Search for the cell housing the specified text and yield its [x, y] center coordinate. 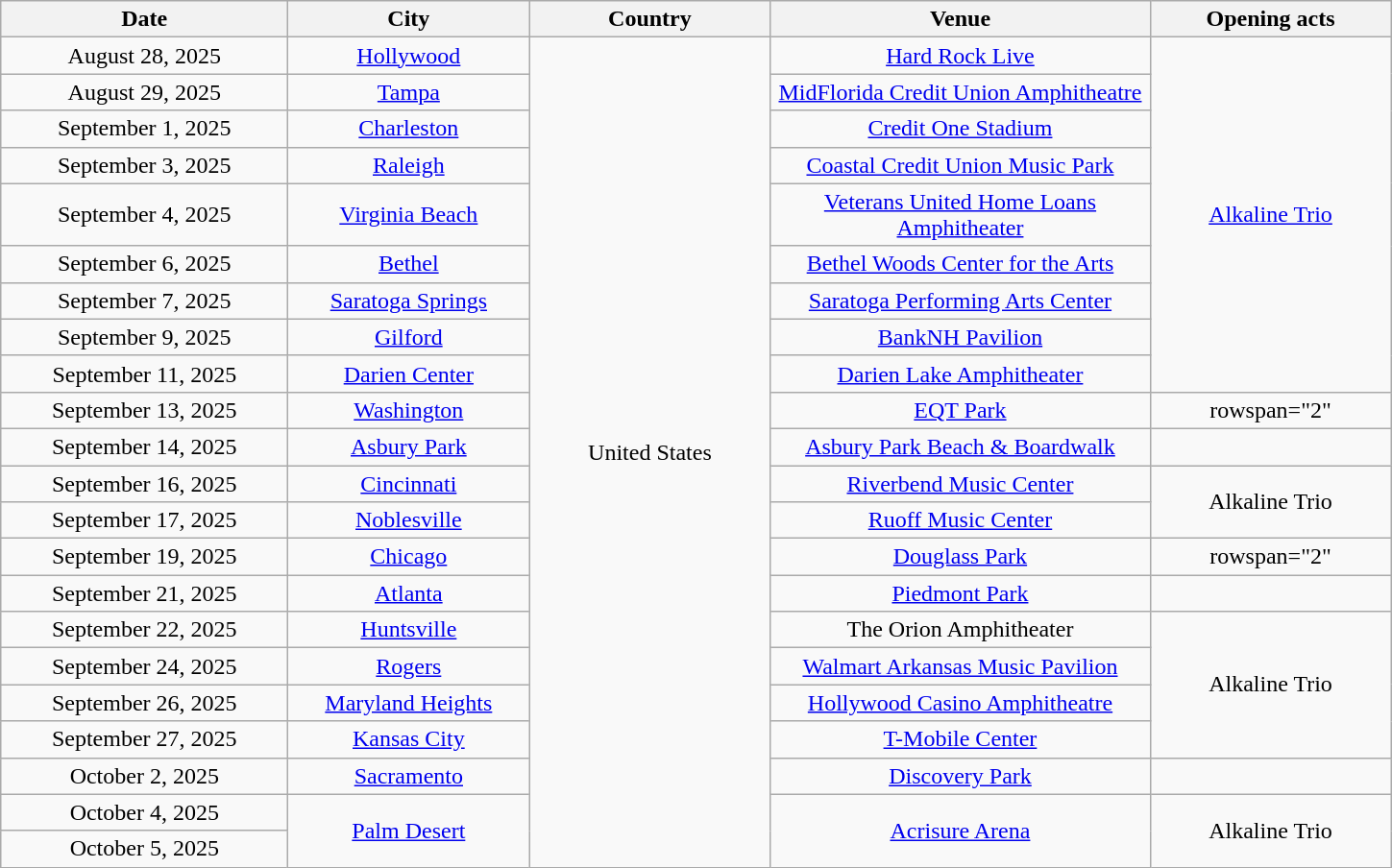
August 29, 2025 [144, 92]
United States [649, 452]
Tampa [409, 92]
Ruoff Music Center [961, 520]
Asbury Park Beach & Boardwalk [961, 446]
Gilford [409, 337]
Washington [409, 410]
Acrisure Arena [961, 831]
September 3, 2025 [144, 165]
Opening acts [1270, 19]
Hollywood Casino Amphitheatre [961, 703]
Hard Rock Live [961, 56]
Coastal Credit Union Music Park [961, 165]
Darien Lake Amphitheater [961, 374]
September 27, 2025 [144, 739]
Asbury Park [409, 446]
Riverbend Music Center [961, 483]
September 21, 2025 [144, 593]
September 26, 2025 [144, 703]
Hollywood [409, 56]
Veterans United Home Loans Amphitheater [961, 215]
Piedmont Park [961, 593]
September 4, 2025 [144, 215]
September 22, 2025 [144, 630]
Darien Center [409, 374]
Walmart Arkansas Music Pavilion [961, 666]
September 1, 2025 [144, 129]
Virginia Beach [409, 215]
September 14, 2025 [144, 446]
Cincinnati [409, 483]
Bethel [409, 264]
August 28, 2025 [144, 56]
October 4, 2025 [144, 812]
September 24, 2025 [144, 666]
T-Mobile Center [961, 739]
Rogers [409, 666]
Credit One Stadium [961, 129]
September 16, 2025 [144, 483]
Date [144, 19]
September 11, 2025 [144, 374]
City [409, 19]
September 17, 2025 [144, 520]
Chicago [409, 557]
October 2, 2025 [144, 776]
Noblesville [409, 520]
MidFlorida Credit Union Amphitheatre [961, 92]
Douglass Park [961, 557]
Discovery Park [961, 776]
Saratoga Performing Arts Center [961, 301]
BankNH Pavilion [961, 337]
Huntsville [409, 630]
Atlanta [409, 593]
September 7, 2025 [144, 301]
September 19, 2025 [144, 557]
September 13, 2025 [144, 410]
Sacramento [409, 776]
Country [649, 19]
Charleston [409, 129]
Venue [961, 19]
Bethel Woods Center for the Arts [961, 264]
Maryland Heights [409, 703]
The Orion Amphitheater [961, 630]
Raleigh [409, 165]
September 6, 2025 [144, 264]
Palm Desert [409, 831]
Saratoga Springs [409, 301]
EQT Park [961, 410]
October 5, 2025 [144, 849]
Kansas City [409, 739]
September 9, 2025 [144, 337]
